Return the (X, Y) coordinate for the center point of the cell that contains the specified text.  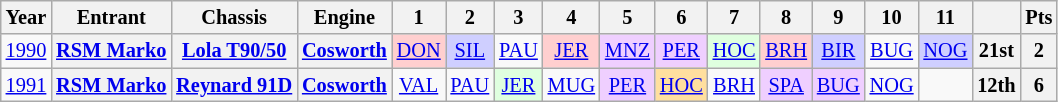
SIL (470, 51)
Lola T90/50 (234, 51)
MNZ (628, 51)
5 (628, 17)
8 (786, 17)
3 (518, 17)
Pts (1040, 17)
1 (419, 17)
21st (996, 51)
BIR (838, 51)
4 (572, 17)
Chassis (234, 17)
Engine (344, 17)
10 (892, 17)
DON (419, 51)
9 (838, 17)
SPA (786, 85)
12th (996, 85)
VAL (419, 85)
1990 (26, 51)
Reynard 91D (234, 85)
MUG (572, 85)
Year (26, 17)
Entrant (111, 17)
11 (945, 17)
7 (734, 17)
1991 (26, 85)
